For the text-containing cell, return its midpoint in [X, Y] coordinate format. 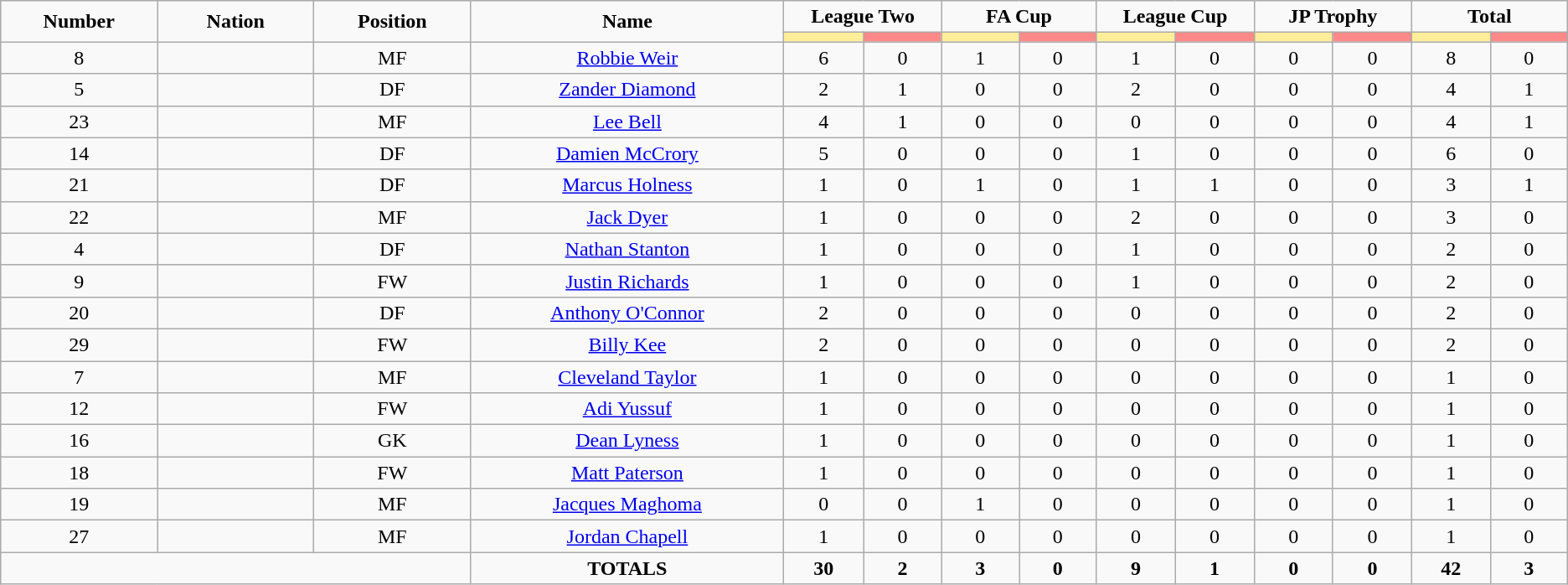
Name [627, 22]
Anthony O'Connor [627, 313]
18 [79, 473]
TOTALS [627, 568]
Matt Paterson [627, 473]
League Cup [1175, 17]
Position [392, 22]
23 [79, 122]
Zander Diamond [627, 90]
42 [1451, 568]
Damien McCrory [627, 153]
21 [79, 185]
16 [79, 441]
14 [79, 153]
Adi Yussuf [627, 409]
Marcus Holness [627, 185]
Lee Bell [627, 122]
19 [79, 505]
Justin Richards [627, 281]
29 [79, 344]
Billy Kee [627, 344]
22 [79, 217]
JP Trophy [1333, 17]
27 [79, 536]
League Two [863, 17]
Cleveland Taylor [627, 376]
Jacques Maghoma [627, 505]
Nathan Stanton [627, 249]
FA Cup [1019, 17]
GK [392, 441]
Total [1489, 17]
Robbie Weir [627, 58]
20 [79, 313]
Number [79, 22]
12 [79, 409]
Jordan Chapell [627, 536]
Nation [236, 22]
Jack Dyer [627, 217]
7 [79, 376]
Dean Lyness [627, 441]
30 [824, 568]
